Identify which cell holds the provided text, then report its (X, Y) central coordinate. 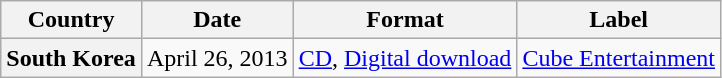
Cube Entertainment (619, 58)
Format (405, 20)
Country (72, 20)
April 26, 2013 (217, 58)
CD, Digital download (405, 58)
Label (619, 20)
Date (217, 20)
South Korea (72, 58)
